Return (x, y) of the center of cell containing provided text 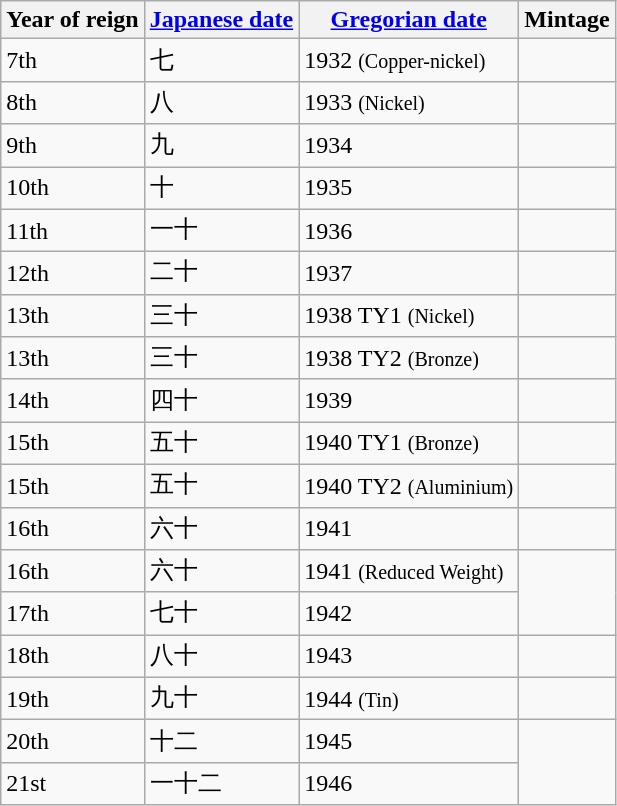
十 (221, 188)
Mintage (567, 20)
一十 (221, 230)
10th (72, 188)
七十 (221, 614)
8th (72, 102)
19th (72, 698)
1934 (409, 146)
1938 TY2 (Bronze) (409, 358)
17th (72, 614)
七 (221, 60)
1940 TY1 (Bronze) (409, 444)
1937 (409, 274)
21st (72, 784)
1939 (409, 400)
Year of reign (72, 20)
1943 (409, 656)
十二 (221, 742)
1941 (Reduced Weight) (409, 572)
1946 (409, 784)
八 (221, 102)
18th (72, 656)
14th (72, 400)
1932 (Copper-nickel) (409, 60)
1940 TY2 (Aluminium) (409, 486)
1941 (409, 528)
四十 (221, 400)
九 (221, 146)
1945 (409, 742)
20th (72, 742)
11th (72, 230)
12th (72, 274)
一十二 (221, 784)
1933 (Nickel) (409, 102)
Japanese date (221, 20)
九十 (221, 698)
1942 (409, 614)
二十 (221, 274)
八十 (221, 656)
1936 (409, 230)
1938 TY1 (Nickel) (409, 316)
1935 (409, 188)
1944 (Tin) (409, 698)
9th (72, 146)
Gregorian date (409, 20)
7th (72, 60)
